Find where the given text appears and provide that cell's center as (X, Y) coordinate. 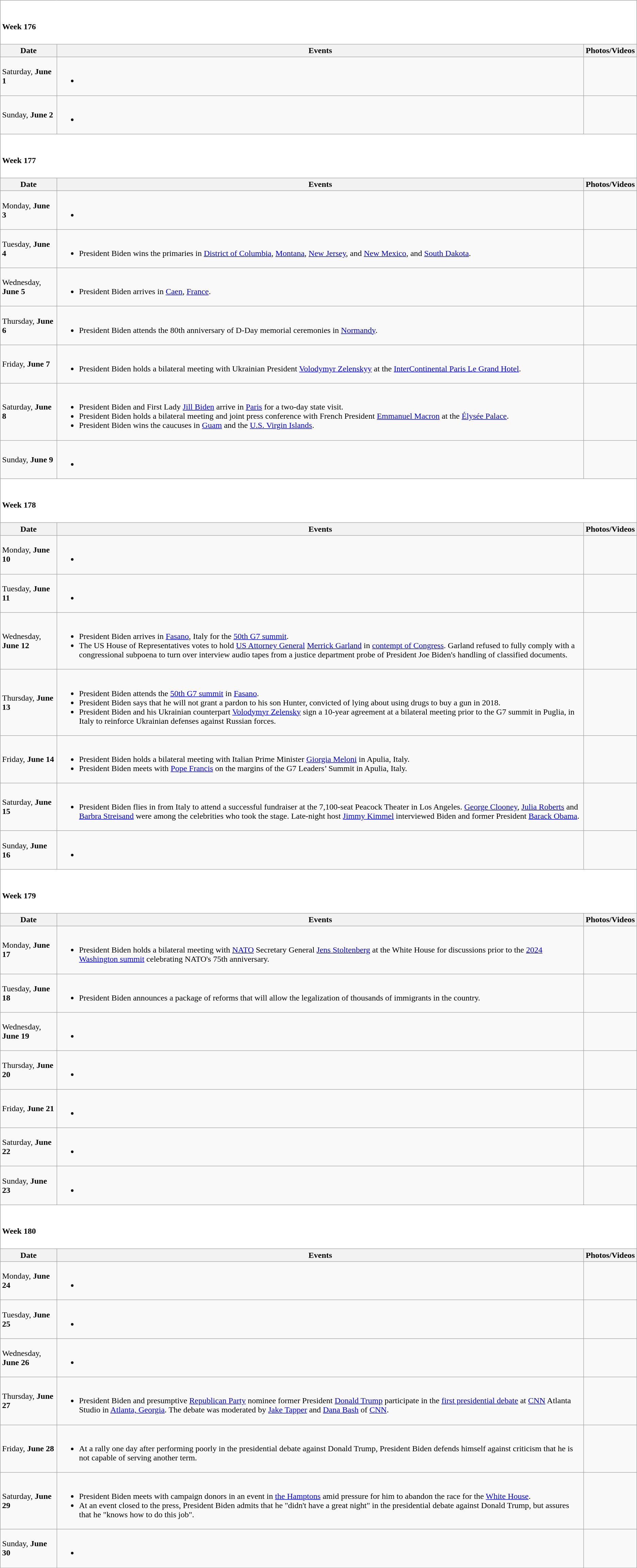
Monday, June 24 (29, 1281)
Week 177 (318, 156)
Wednesday, June 26 (29, 1358)
Tuesday, June 25 (29, 1319)
Thursday, June 20 (29, 1070)
Monday, June 10 (29, 555)
President Biden holds a bilateral meeting with Ukrainian President Volodymyr Zelenskyy at the InterContinental Paris Le Grand Hotel. (321, 364)
Sunday, June 30 (29, 1548)
President Biden arrives in Caen, France. (321, 287)
Friday, June 7 (29, 364)
Wednesday, June 5 (29, 287)
Friday, June 28 (29, 1449)
Thursday, June 13 (29, 702)
Thursday, June 6 (29, 325)
Monday, June 3 (29, 210)
Saturday, June 29 (29, 1501)
Saturday, June 15 (29, 807)
President Biden announces a package of reforms that will allow the legalization of thousands of immigrants in the country. (321, 993)
Sunday, June 2 (29, 115)
Friday, June 21 (29, 1108)
Monday, June 17 (29, 950)
President Biden attends the 80th anniversary of D-Day memorial ceremonies in Normandy. (321, 325)
Week 180 (318, 1227)
Friday, June 14 (29, 759)
Sunday, June 23 (29, 1185)
Week 179 (318, 891)
Saturday, June 1 (29, 76)
Wednesday, June 19 (29, 1031)
Tuesday, June 4 (29, 249)
Week 178 (318, 500)
Thursday, June 27 (29, 1401)
Sunday, June 16 (29, 850)
Tuesday, June 11 (29, 593)
Saturday, June 22 (29, 1147)
Wednesday, June 12 (29, 641)
Sunday, June 9 (29, 460)
President Biden wins the primaries in District of Columbia, Montana, New Jersey, and New Mexico, and South Dakota. (321, 249)
Tuesday, June 18 (29, 993)
Week 176 (318, 22)
Saturday, June 8 (29, 412)
